From the cell containing the given text, extract its center point as (X, Y) coordinate. 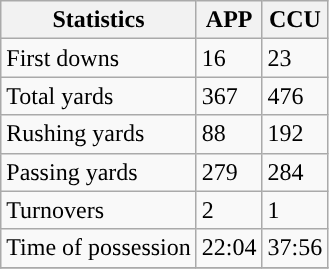
37:56 (295, 248)
APP (229, 20)
367 (229, 96)
Turnovers (99, 210)
CCU (295, 20)
22:04 (229, 248)
16 (229, 58)
Time of possession (99, 248)
23 (295, 58)
1 (295, 210)
2 (229, 210)
Statistics (99, 20)
88 (229, 134)
Rushing yards (99, 134)
476 (295, 96)
284 (295, 172)
192 (295, 134)
279 (229, 172)
Total yards (99, 96)
Passing yards (99, 172)
First downs (99, 58)
